Locate the cell with the specified text and output its [x, y] center coordinate. 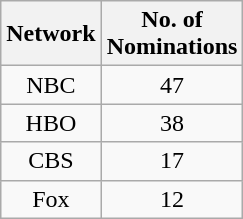
12 [172, 199]
Network [51, 34]
17 [172, 161]
NBC [51, 85]
38 [172, 123]
HBO [51, 123]
CBS [51, 161]
No. ofNominations [172, 34]
Fox [51, 199]
47 [172, 85]
